Find where the given text appears and provide that cell's center as [x, y] coordinate. 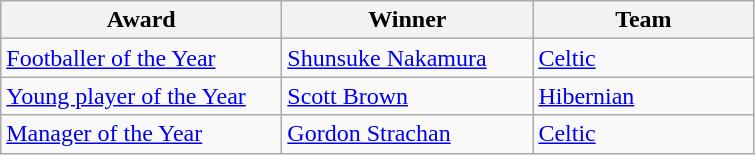
Scott Brown [408, 96]
Hibernian [644, 96]
Gordon Strachan [408, 134]
Young player of the Year [142, 96]
Award [142, 20]
Shunsuke Nakamura [408, 58]
Manager of the Year [142, 134]
Footballer of the Year [142, 58]
Team [644, 20]
Winner [408, 20]
